Find where the given text appears and provide that cell's center as (x, y) coordinate. 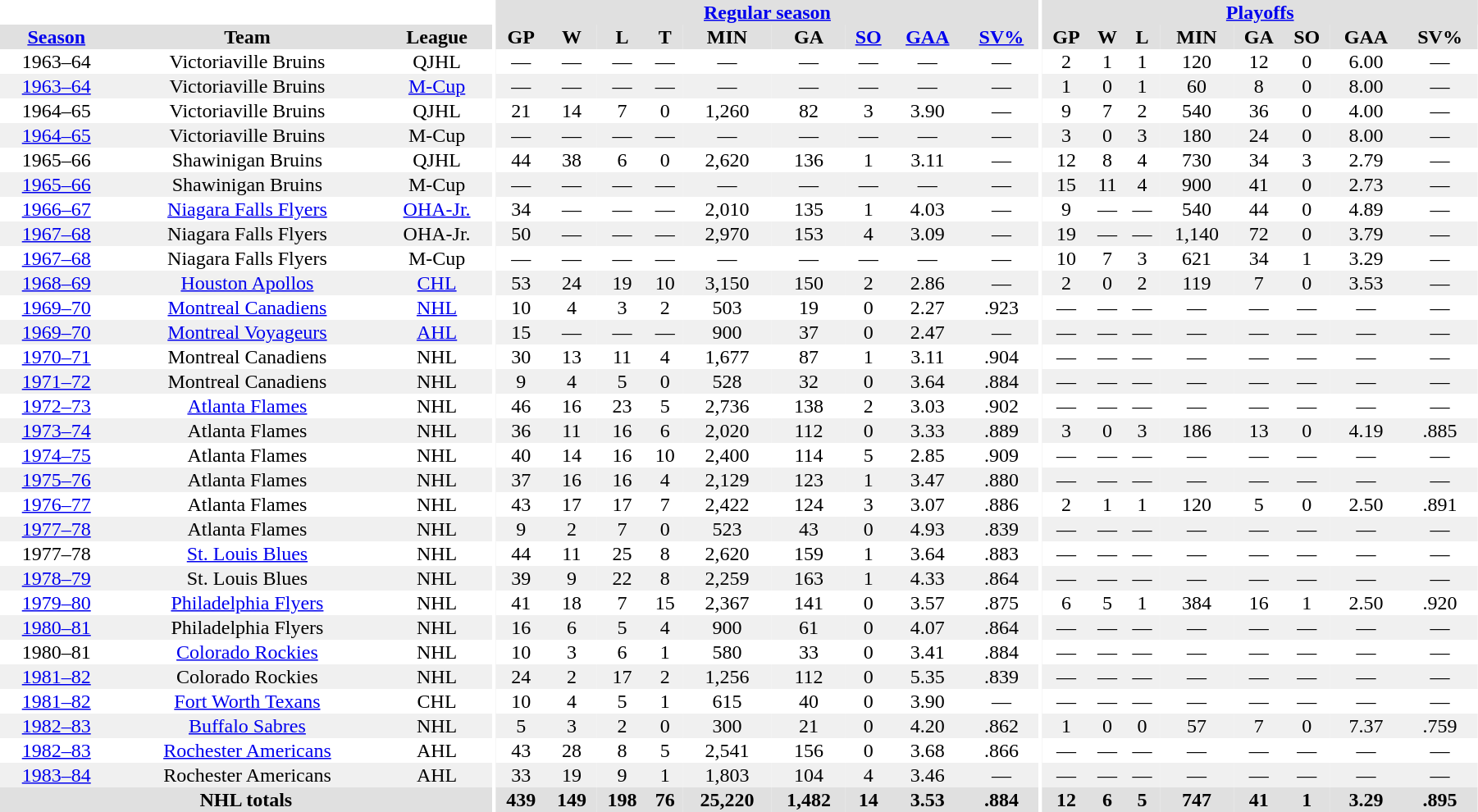
25,220 (727, 800)
.902 (1001, 406)
.886 (1001, 504)
730 (1197, 160)
2,259 (727, 578)
18 (572, 603)
1,482 (809, 800)
138 (809, 406)
30 (521, 357)
Season (56, 37)
2,422 (727, 504)
1983–84 (56, 775)
3.46 (927, 775)
.923 (1001, 308)
57 (1197, 726)
2,367 (727, 603)
3.41 (927, 652)
.885 (1440, 431)
League (436, 37)
28 (572, 750)
32 (809, 381)
1979–80 (56, 603)
3.57 (927, 603)
Montreal Voyageurs (247, 332)
.891 (1440, 504)
136 (809, 160)
523 (727, 529)
.909 (1001, 455)
180 (1197, 135)
1972–73 (56, 406)
76 (664, 800)
.880 (1001, 480)
.883 (1001, 554)
114 (809, 455)
198 (623, 800)
.904 (1001, 357)
300 (727, 726)
38 (572, 160)
1970–71 (56, 357)
1968–69 (56, 283)
Regular season (767, 12)
60 (1197, 86)
4.07 (927, 627)
7.37 (1366, 726)
186 (1197, 431)
25 (623, 554)
2,020 (727, 431)
23 (623, 406)
4.89 (1366, 209)
135 (809, 209)
2,010 (727, 209)
5.35 (927, 677)
22 (623, 578)
4.33 (927, 578)
Team (247, 37)
1,803 (727, 775)
.895 (1440, 800)
150 (809, 283)
3.79 (1366, 234)
72 (1259, 234)
1973–74 (56, 431)
124 (809, 504)
1,677 (727, 357)
1978–79 (56, 578)
Buffalo Sabres (247, 726)
615 (727, 701)
1,260 (727, 111)
4.03 (927, 209)
.862 (1001, 726)
163 (809, 578)
1974–75 (56, 455)
3.68 (927, 750)
Fort Worth Texans (247, 701)
Playoffs (1260, 12)
53 (521, 283)
50 (521, 234)
.920 (1440, 603)
2.27 (927, 308)
2,400 (727, 455)
.889 (1001, 431)
87 (809, 357)
104 (809, 775)
39 (521, 578)
119 (1197, 283)
159 (809, 554)
2.79 (1366, 160)
747 (1197, 800)
3.47 (927, 480)
3.03 (927, 406)
2.85 (927, 455)
2,541 (727, 750)
2,129 (727, 480)
528 (727, 381)
46 (521, 406)
1971–72 (56, 381)
4.20 (927, 726)
2,736 (727, 406)
141 (809, 603)
2.73 (1366, 185)
.866 (1001, 750)
2.86 (927, 283)
82 (809, 111)
4.00 (1366, 111)
149 (572, 800)
T (664, 37)
1,256 (727, 677)
3.33 (927, 431)
3.07 (927, 504)
503 (727, 308)
.759 (1440, 726)
2.47 (927, 332)
.875 (1001, 603)
Houston Apollos (247, 283)
3,150 (727, 283)
384 (1197, 603)
1975–76 (56, 480)
4.93 (927, 529)
1,140 (1197, 234)
439 (521, 800)
1976–77 (56, 504)
621 (1197, 258)
2,970 (727, 234)
123 (809, 480)
153 (809, 234)
1966–67 (56, 209)
6.00 (1366, 62)
3.09 (927, 234)
156 (809, 750)
NHL totals (246, 800)
580 (727, 652)
4.19 (1366, 431)
61 (809, 627)
